Pinpoint the cell where the given text exists, returning its [x, y] midpoint coordinate. 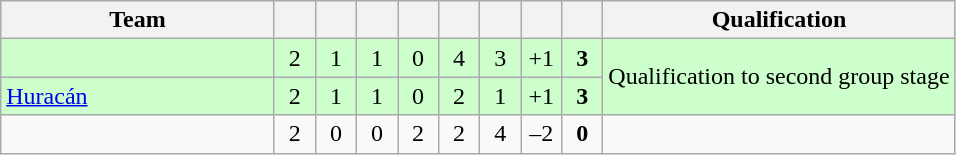
–2 [542, 134]
Huracán [138, 96]
Qualification [779, 20]
Team [138, 20]
Qualification to second group stage [779, 77]
